For the text-containing cell, return its midpoint in (X, Y) coordinate format. 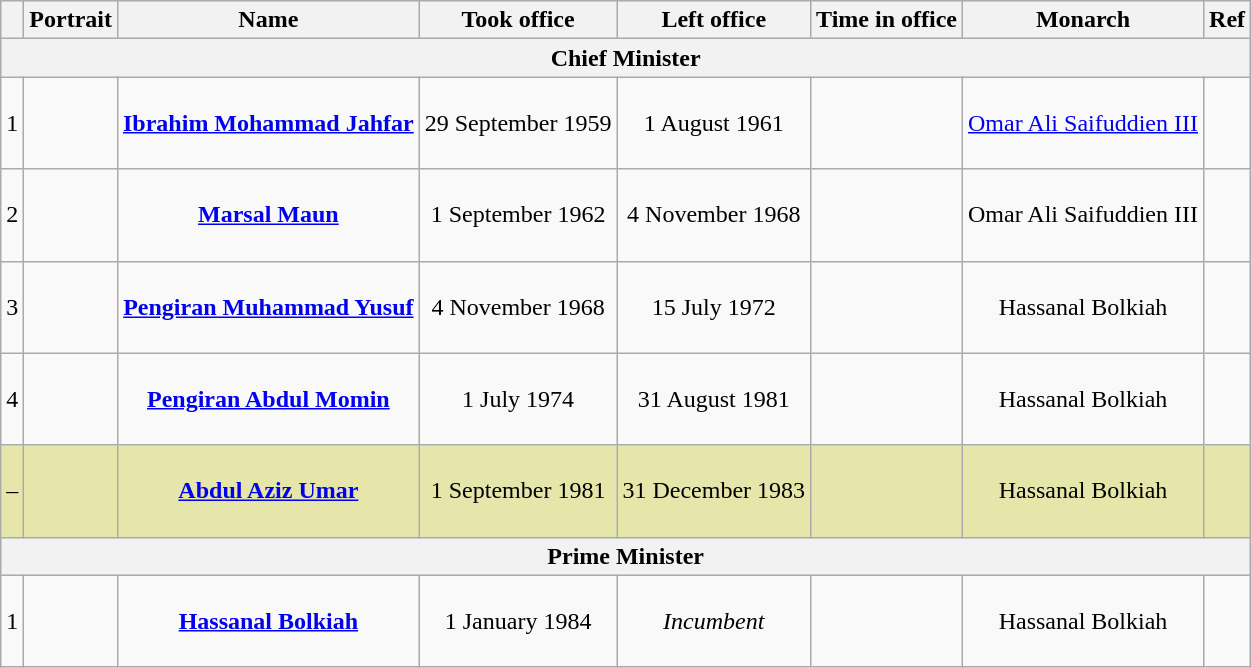
1 January 1984 (518, 621)
Took office (518, 20)
Time in office (887, 20)
Name (268, 20)
Marsal Maun (268, 215)
Prime Minister (626, 556)
1 August 1961 (714, 123)
1 September 1962 (518, 215)
Ref (1228, 20)
1 September 1981 (518, 491)
Chief Minister (626, 58)
Left office (714, 20)
Pengiran Muhammad Yusuf (268, 307)
Abdul Aziz Umar (268, 491)
29 September 1959 (518, 123)
Ibrahim Mohammad Jahfar (268, 123)
– (12, 491)
31 August 1981 (714, 399)
31 December 1983 (714, 491)
Portrait (71, 20)
Pengiran Abdul Momin (268, 399)
Monarch (1084, 20)
15 July 1972 (714, 307)
Incumbent (714, 621)
4 (12, 399)
3 (12, 307)
2 (12, 215)
1 July 1974 (518, 399)
